Output the [X, Y] coordinate of the center of the cell containing the given text.  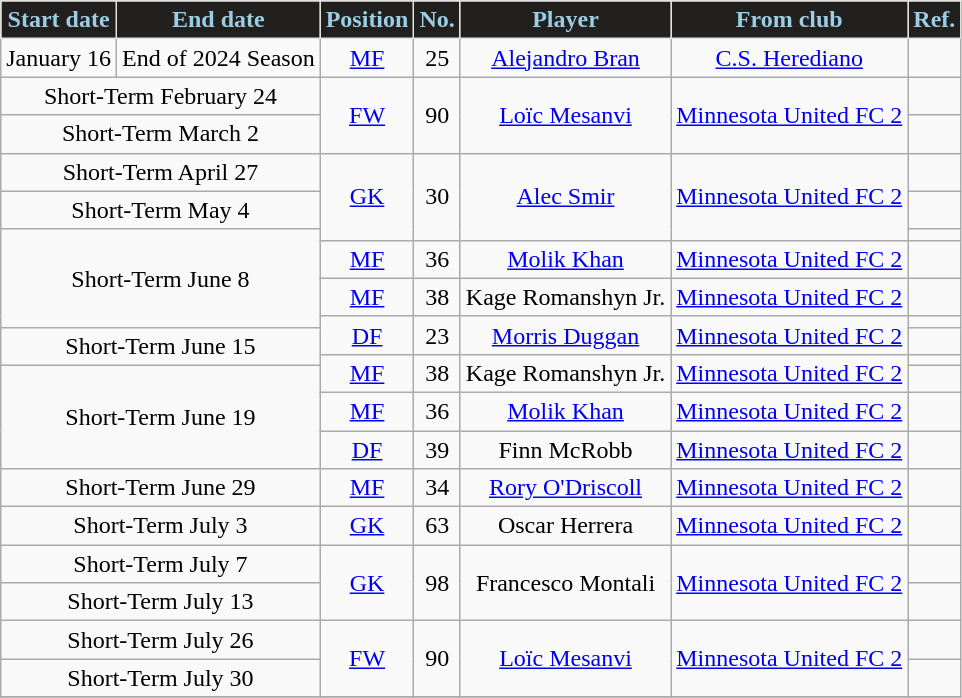
Oscar Herrera [565, 526]
30 [437, 196]
23 [437, 335]
Short-Term July 3 [160, 526]
Short-Term June 29 [160, 488]
Short-Term June 19 [160, 416]
January 16 [59, 58]
Position [367, 20]
Short-Term May 4 [160, 210]
Short-Term March 2 [160, 134]
Start date [59, 20]
Short-Term April 27 [160, 172]
63 [437, 526]
98 [437, 583]
Short-Term July 26 [160, 640]
34 [437, 488]
Short-Term February 24 [160, 96]
39 [437, 449]
Short-Term June 15 [160, 346]
Morris Duggan [565, 335]
Player [565, 20]
Alec Smir [565, 196]
From club [790, 20]
Short-Term June 8 [160, 278]
25 [437, 58]
Short-Term July 13 [160, 602]
Finn McRobb [565, 449]
End of 2024 Season [218, 58]
Ref. [934, 20]
Francesco Montali [565, 583]
Alejandro Bran [565, 58]
Rory O'Driscoll [565, 488]
C.S. Herediano [790, 58]
Short-Term July 7 [160, 564]
No. [437, 20]
End date [218, 20]
Short-Term July 30 [160, 678]
